Output the (x, y) coordinate of the center of the cell containing the given text.  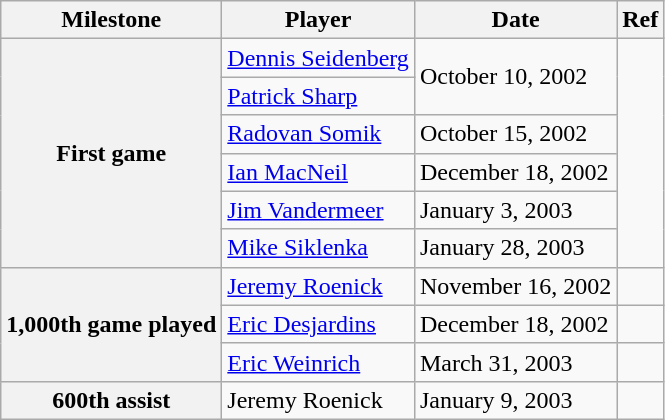
October 15, 2002 (515, 134)
January 28, 2003 (515, 248)
Ian MacNeil (318, 172)
Player (318, 20)
1,000th game played (112, 324)
January 9, 2003 (515, 400)
Jim Vandermeer (318, 210)
Eric Desjardins (318, 324)
600th assist (112, 400)
October 10, 2002 (515, 77)
Ref (640, 20)
Milestone (112, 20)
First game (112, 153)
Mike Siklenka (318, 248)
Dennis Seidenberg (318, 58)
Date (515, 20)
Patrick Sharp (318, 96)
Eric Weinrich (318, 362)
Radovan Somik (318, 134)
March 31, 2003 (515, 362)
November 16, 2002 (515, 286)
January 3, 2003 (515, 210)
